From the cell containing the given text, extract its center point as (X, Y) coordinate. 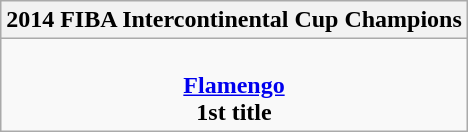
2014 FIBA Intercontinental Cup Champions (234, 20)
Flamengo 1st title (234, 85)
